Search for the cell housing the specified text and yield its [X, Y] center coordinate. 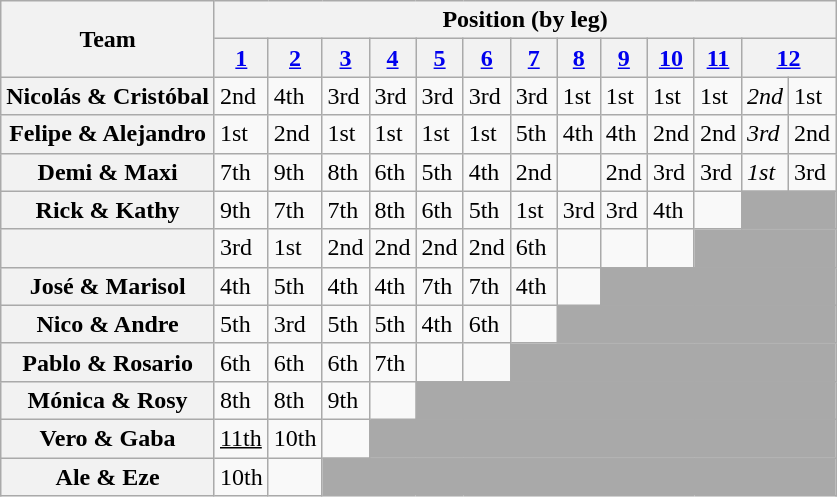
9 [624, 58]
11th [241, 438]
8 [578, 58]
4 [392, 58]
Ale & Eze [108, 477]
José & Marisol [108, 286]
Nico & Andre [108, 324]
11 [718, 58]
Demi & Maxi [108, 172]
1 [241, 58]
Mónica & Rosy [108, 400]
Vero & Gaba [108, 438]
Pablo & Rosario [108, 362]
3 [346, 58]
12 [789, 58]
2 [295, 58]
Felipe & Alejandro [108, 134]
Rick & Kathy [108, 210]
6 [486, 58]
5 [440, 58]
10 [670, 58]
Position (by leg) [524, 20]
7 [534, 58]
Team [108, 39]
Nicolás & Cristóbal [108, 96]
